Capture the cell that displays the provided text and extract its (X, Y) central coordinate. 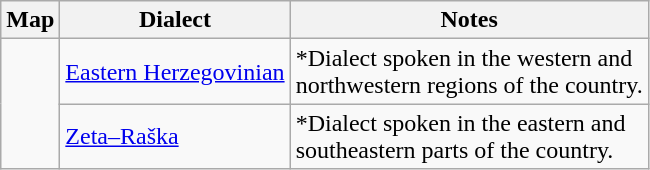
Map (30, 20)
Zeta–Raška (175, 136)
Notes (469, 20)
*Dialect spoken in the eastern and southeastern parts of the country. (469, 136)
*Dialect spoken in the western andnorthwestern regions of the country. (469, 72)
Dialect (175, 20)
Eastern Herzegovinian (175, 72)
